Pinpoint the cell where the given text exists, returning its [X, Y] midpoint coordinate. 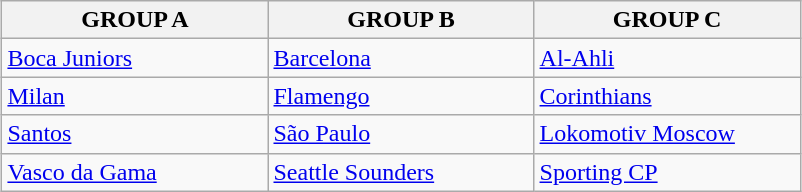
Santos [135, 134]
São Paulo [401, 134]
Milan [135, 96]
Lokomotiv Moscow [667, 134]
Boca Juniors [135, 58]
GROUP B [401, 20]
GROUP C [667, 20]
GROUP A [135, 20]
Corinthians [667, 96]
Sporting CP [667, 172]
Barcelona [401, 58]
Vasco da Gama [135, 172]
Flamengo [401, 96]
Al-Ahli [667, 58]
Seattle Sounders [401, 172]
